Extract the (x, y) coordinate from the center of the cell holding the provided text.  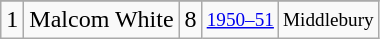
1950–51 (240, 20)
8 (190, 20)
1 (12, 20)
Malcom White (102, 20)
Middlebury (328, 20)
